Capture the cell that displays the provided text and extract its [x, y] central coordinate. 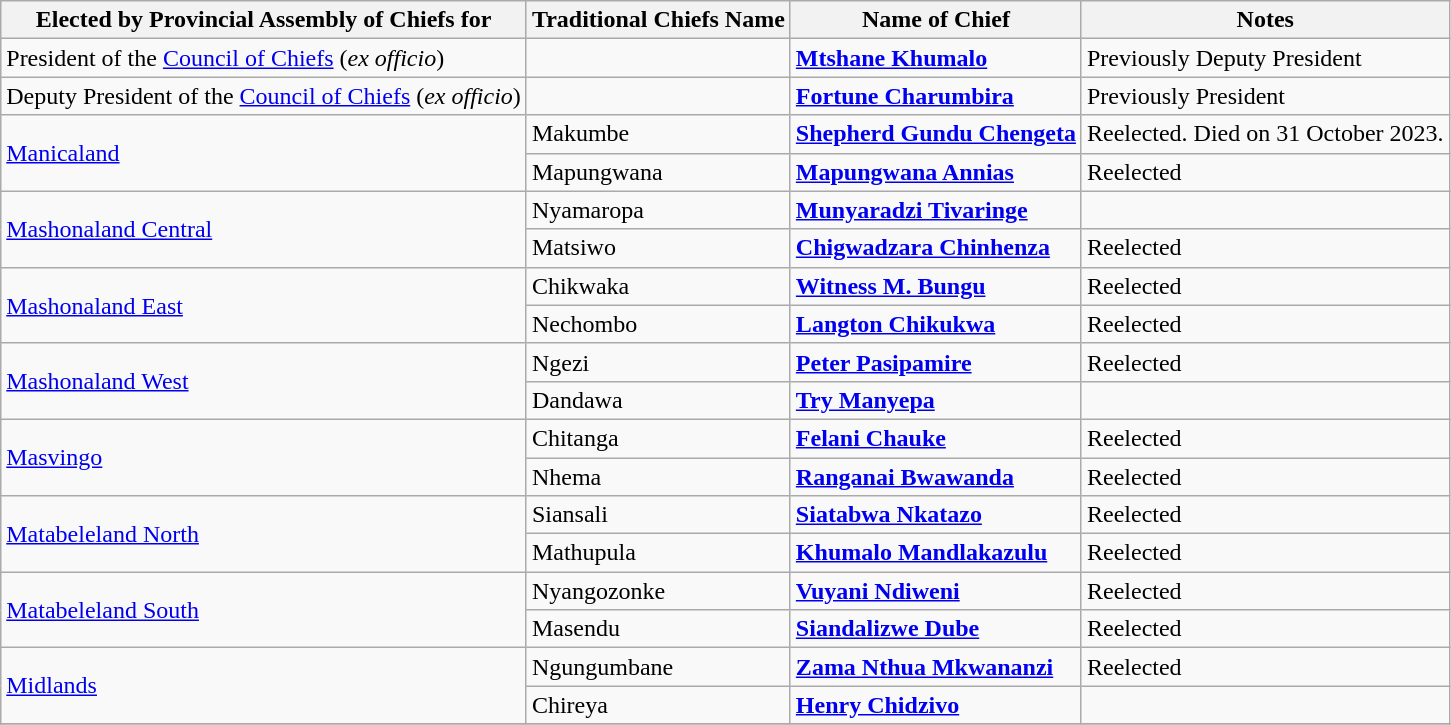
Masvingo [264, 457]
Siandalizwe Dube [936, 629]
Siansali [658, 515]
Mapungwana Annias [936, 172]
Ngezi [658, 362]
Mashonaland Central [264, 229]
Mathupula [658, 553]
Langton Chikukwa [936, 324]
Chitanga [658, 438]
Chigwadzara Chinhenza [936, 248]
Nhema [658, 477]
Reelected. Died on 31 October 2023. [1265, 134]
Nechombo [658, 324]
Khumalo Mandlakazulu [936, 553]
Try Manyepa [936, 400]
Ranganai Bwawanda [936, 477]
Name of Chief [936, 20]
Zama Nthua Mkwananzi [936, 667]
Nyamaropa [658, 210]
Previously Deputy President [1265, 58]
Previously President [1265, 96]
Traditional Chiefs Name [658, 20]
Chikwaka [658, 286]
Ngungumbane [658, 667]
Notes [1265, 20]
Mapungwana [658, 172]
Matabeleland North [264, 534]
Matabeleland South [264, 610]
Fortune Charumbira [936, 96]
Munyaradzi Tivaringe [936, 210]
Mtshane Khumalo [936, 58]
Peter Pasipamire [936, 362]
Matsiwo [658, 248]
Deputy President of the Council of Chiefs (ex officio) [264, 96]
Felani Chauke [936, 438]
Shepherd Gundu Chengeta [936, 134]
Mashonaland West [264, 381]
Masendu [658, 629]
Elected by Provincial Assembly of Chiefs for [264, 20]
Siatabwa Nkatazo [936, 515]
Witness M. Bungu [936, 286]
Makumbe [658, 134]
Midlands [264, 686]
Mashonaland East [264, 305]
Nyangozonke [658, 591]
Manicaland [264, 153]
Dandawa [658, 400]
President of the Council of Chiefs (ex officio) [264, 58]
Henry Chidzivo [936, 705]
Chireya [658, 705]
Vuyani Ndiweni [936, 591]
